Pinpoint the cell where the given text exists, returning its [x, y] midpoint coordinate. 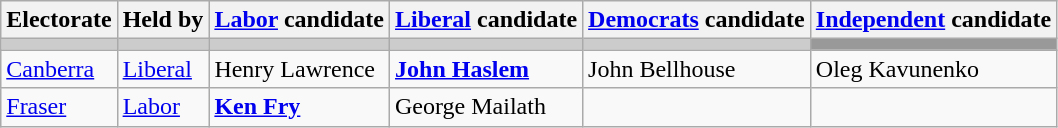
Henry Lawrence [300, 69]
Democrats candidate [697, 20]
Canberra [59, 69]
Oleg Kavunenko [933, 69]
Liberal [163, 69]
Ken Fry [300, 107]
Electorate [59, 20]
John Haslem [486, 69]
Labor candidate [300, 20]
Labor [163, 107]
George Mailath [486, 107]
Independent candidate [933, 20]
Liberal candidate [486, 20]
Held by [163, 20]
Fraser [59, 107]
John Bellhouse [697, 69]
